Scan for the cell matching the given text and deliver its [X, Y] coordinate at center. 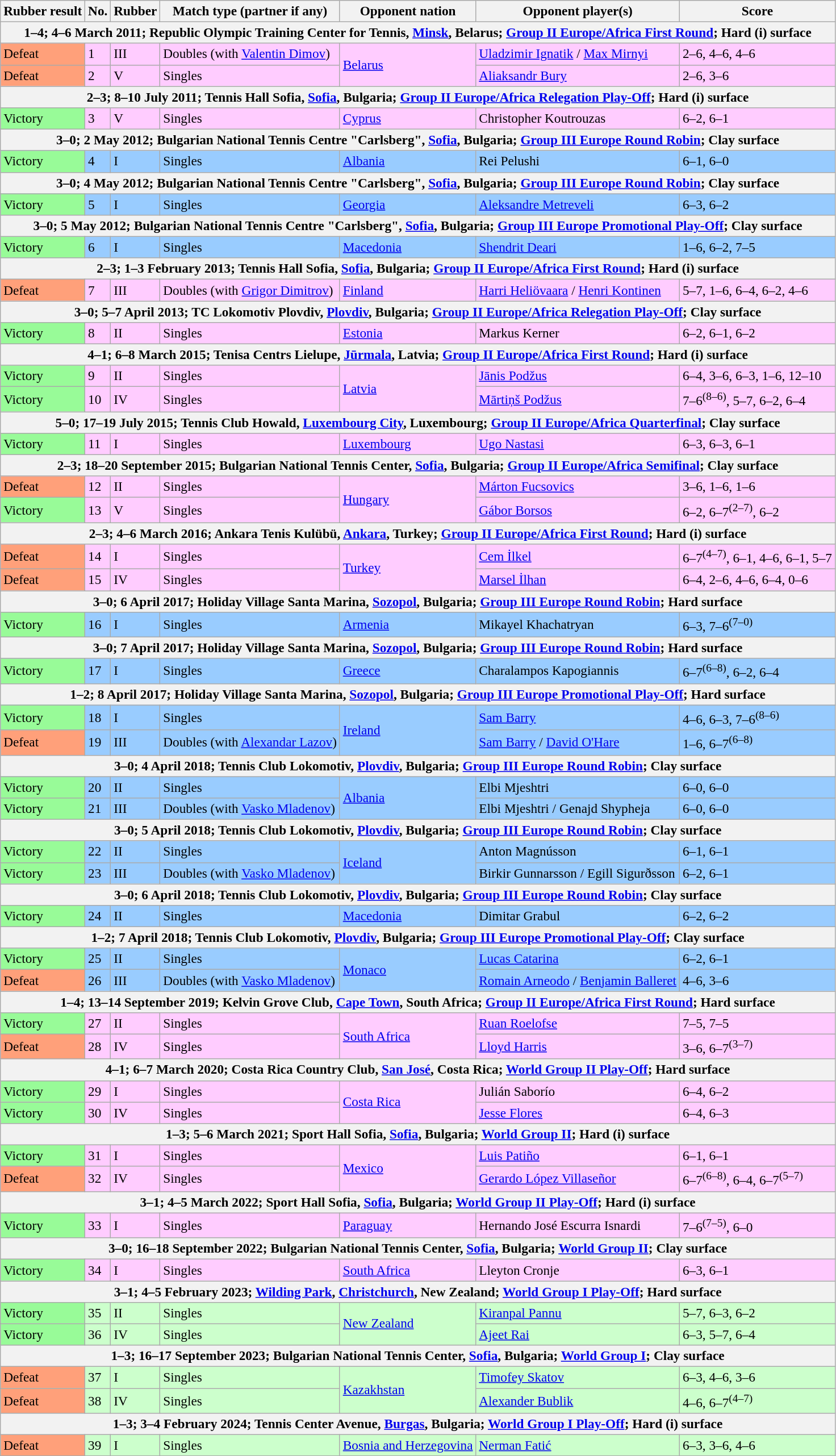
Paraguay [408, 1225]
4–6, 6–3, 7–6(8–6) [757, 717]
24 [98, 916]
2–6, 4–6, 4–6 [757, 54]
3–0; 5 May 2012; Bulgarian National Tennis Centre "Carlsberg", Sofia, Bulgaria; Group III Europe Promotional Play-Off; Clay surface [418, 226]
6–3, 5–7, 6–4 [757, 1334]
6–1, 6–0 [757, 161]
11 [98, 444]
28 [98, 1046]
4–1; 6–8 March 2015; Tenisa Centrs Lielupe, Jūrmala, Latvia; Group II Europe/Africa First Round; Hard (i) surface [418, 354]
6–4, 3–6, 6–3, 1–6, 12–10 [757, 376]
16 [98, 624]
5–0; 17–19 July 2015; Tennis Club Howald, Luxembourg City, Luxembourg; Group II Europe/Africa Quarterfinal; Clay surface [418, 422]
3–0; 7 April 2017; Holiday Village Santa Marina, Sozopol, Bulgaria; Group III Europe Round Robin; Hard surface [418, 648]
10 [98, 399]
5–7, 1–6, 6–4, 6–2, 4–6 [757, 290]
1 [98, 54]
Harri Heliövaara / Henri Kontinen [578, 290]
Jesse Flores [578, 1112]
1–3; 16–17 September 2023; Bulgarian National Tennis Center, Sofia, Bulgaria; World Group I; Clay surface [418, 1356]
22 [98, 852]
35 [98, 1313]
Gábor Borsos [578, 510]
Kazakhstan [408, 1390]
Mexico [408, 1168]
31 [98, 1155]
4–1; 6–7 March 2020; Costa Rica Country Club, San José, Costa Rica; World Group II Play-Off; Hard surface [418, 1070]
2–3; 1–3 February 2013; Tennis Hall Sofia, Sofia, Bulgaria; Group II Europe/Africa First Round; Hard (i) surface [418, 269]
6–3, 7–6(7–0) [757, 624]
Aliaksandr Bury [578, 76]
6–2, 6–2 [757, 916]
Ajeet Rai [578, 1334]
12 [98, 487]
1–6, 6–2, 7–5 [757, 247]
39 [98, 1445]
Charalampos Kapogiannis [578, 671]
Greece [408, 671]
Rei Pelushi [578, 161]
Latvia [408, 389]
Doubles (with Alexandar Lazov) [250, 742]
Markus Kerner [578, 333]
Cyprus [408, 118]
6 [98, 247]
1–3; 3–4 February 2024; Tennis Center Avenue, Burgas, Bulgaria; World Group I Play-Off; Hard (i) surface [418, 1424]
Sam Barry / David O'Hare [578, 742]
6–3, 6–3, 6–1 [757, 444]
Estonia [408, 333]
Uladzimir Ignatik / Max Mirnyi [578, 54]
14 [98, 556]
Iceland [408, 862]
Romain Arneodo / Benjamin Balleret [578, 980]
Timofey Skatov [578, 1377]
Finland [408, 290]
32 [98, 1179]
3–6, 6–7(3–7) [757, 1046]
Hungary [408, 499]
19 [98, 742]
Luxembourg [408, 444]
3–0; 2 May 2012; Bulgarian National Tennis Centre "Carlsberg", Sofia, Bulgaria; Group III Europe Round Robin; Clay surface [418, 140]
3–0; 5 April 2018; Tennis Club Lokomotiv, Plovdiv, Bulgaria; Group III Europe Round Robin; Clay surface [418, 830]
New Zealand [408, 1324]
20 [98, 787]
Costa Rica [408, 1102]
Shendrit Deari [578, 247]
5 [98, 204]
Mikayel Khachatryan [578, 624]
6–4, 2–6, 4–6, 6–4, 0–6 [757, 579]
Hernando José Escurra Isnardi [578, 1225]
Score [757, 11]
1–3; 5–6 March 2021; Sport Hall Sofia, Sofia, Bulgaria; World Group II; Hard (i) surface [418, 1134]
6–3, 4–6, 3–6 [757, 1377]
1–4; 13–14 September 2019; Kelvin Grove Club, Cape Town, South Africa; Group II Europe/Africa First Round; Hard surface [418, 1002]
Armenia [408, 624]
6–7(6–8), 6–4, 6–7(5–7) [757, 1179]
Marsel İlhan [578, 579]
Jānis Podžus [578, 376]
Georgia [408, 204]
4–6, 6–7(4–7) [757, 1400]
Lucas Catarina [578, 959]
Gerardo López Villaseñor [578, 1179]
26 [98, 980]
7–6(8–6), 5–7, 6–2, 6–4 [757, 399]
4–6, 3–6 [757, 980]
1–2; 8 April 2017; Holiday Village Santa Marina, Sozopol, Bulgaria; Group III Europe Promotional Play-Off; Hard surface [418, 694]
2–3; 4–6 March 2016; Ankara Tenis Kulübü, Ankara, Turkey; Group II Europe/Africa First Round; Hard (i) surface [418, 533]
Luis Patiño [578, 1155]
25 [98, 959]
Sam Barry [578, 717]
7 [98, 290]
Rubber result [43, 11]
1–4; 4–6 March 2011; Republic Olympic Training Center for Tennis, Minsk, Belarus; Group II Europe/Africa First Round; Hard (i) surface [418, 32]
6–7(6–8), 6–2, 6–4 [757, 671]
No. [98, 11]
Birkir Gunnarsson / Egill Sigurðsson [578, 873]
3 [98, 118]
Elbi Mjeshtri [578, 787]
18 [98, 717]
9 [98, 376]
Opponent player(s) [578, 11]
23 [98, 873]
7–5, 7–5 [757, 1023]
Opponent nation [408, 11]
1–6, 6–7(6–8) [757, 742]
3–1; 4–5 March 2022; Sport Hall Sofia, Sofia, Bulgaria; World Group II Play-Off; Hard (i) surface [418, 1202]
Mārtiņš Podžus [578, 399]
Lleyton Cronje [578, 1270]
6–2, 6–7(2–7), 6–2 [757, 510]
6–4, 6–3 [757, 1112]
3–0; 4 April 2018; Tennis Club Lokomotiv, Plovdiv, Bulgaria; Group III Europe Round Robin; Clay surface [418, 766]
6–3, 6–2 [757, 204]
6–7(4–7), 6–1, 4–6, 6–1, 5–7 [757, 556]
Anton Magnússon [578, 852]
Ruan Roelofse [578, 1023]
3–0; 6 April 2017; Holiday Village Santa Marina, Sozopol, Bulgaria; Group III Europe Round Robin; Hard surface [418, 601]
27 [98, 1023]
15 [98, 579]
3–0; 16–18 September 2022; Bulgarian National Tennis Center, Sofia, Bulgaria; World Group II; Clay surface [418, 1249]
29 [98, 1091]
6–3, 3–6, 4–6 [757, 1445]
3–1; 4–5 February 2023; Wilding Park, Christchurch, New Zealand; World Group I Play-Off; Hard surface [418, 1291]
3–0; 5–7 April 2013; TC Lokomotiv Plovdiv, Plovdiv, Bulgaria; Group II Europe/Africa Relegation Play-Off; Clay surface [418, 311]
6–2, 6–1, 6–2 [757, 333]
Doubles (with Valentin Dimov) [250, 54]
37 [98, 1377]
Ugo Nastasi [578, 444]
Turkey [408, 567]
Rubber [135, 11]
4 [98, 161]
2–3; 18–20 September 2015; Bulgarian National Tennis Center, Sofia, Bulgaria; Group II Europe/Africa Semifinal; Clay surface [418, 465]
6–3, 6–1 [757, 1270]
21 [98, 808]
7–6(7–5), 6–0 [757, 1225]
38 [98, 1400]
Bosnia and Herzegovina [408, 1445]
3–0; 6 April 2018; Tennis Club Lokomotiv, Plovdiv, Bulgaria; Group III Europe Round Robin; Clay surface [418, 894]
2 [98, 76]
3–0; 4 May 2012; Bulgarian National Tennis Centre "Carlsberg", Sofia, Bulgaria; Group III Europe Round Robin; Clay surface [418, 183]
34 [98, 1270]
2–6, 3–6 [757, 76]
Ireland [408, 730]
Match type (partner if any) [250, 11]
33 [98, 1225]
Doubles (with Grigor Dimitrov) [250, 290]
Dimitar Grabul [578, 916]
30 [98, 1112]
3–6, 1–6, 1–6 [757, 487]
Márton Fucsovics [578, 487]
Christopher Koutrouzas [578, 118]
17 [98, 671]
Monaco [408, 970]
8 [98, 333]
6–4, 6–2 [757, 1091]
Alexander Bublik [578, 1400]
Aleksandre Metreveli [578, 204]
Belarus [408, 65]
Cem İlkel [578, 556]
Julián Saborío [578, 1091]
5–7, 6–3, 6–2 [757, 1313]
Lloyd Harris [578, 1046]
2–3; 8–10 July 2011; Tennis Hall Sofia, Sofia, Bulgaria; Group II Europe/Africa Relegation Play-Off; Hard (i) surface [418, 97]
13 [98, 510]
Kiranpal Pannu [578, 1313]
Nerman Fatić [578, 1445]
36 [98, 1334]
1–2; 7 April 2018; Tennis Club Lokomotiv, Plovdiv, Bulgaria; Group III Europe Promotional Play-Off; Clay surface [418, 937]
Elbi Mjeshtri / Genajd Shypheja [578, 808]
